Identify which cell holds the provided text, then report its [x, y] central coordinate. 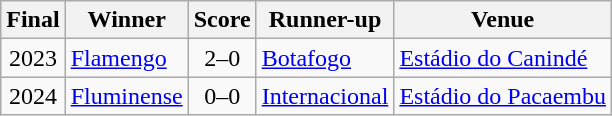
Score [222, 20]
Estádio do Canindé [503, 58]
Fluminense [126, 96]
Winner [126, 20]
2–0 [222, 58]
0–0 [222, 96]
Final [33, 20]
Flamengo [126, 58]
Botafogo [325, 58]
2024 [33, 96]
Estádio do Pacaembu [503, 96]
Runner-up [325, 20]
Internacional [325, 96]
Venue [503, 20]
2023 [33, 58]
